Extract the (X, Y) coordinate from the center of the cell holding the provided text.  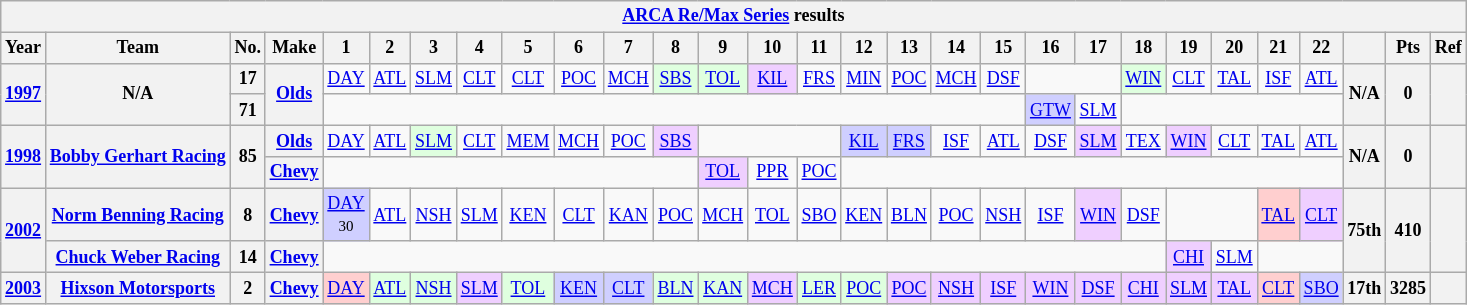
11 (819, 48)
GTW (1051, 110)
Norm Benning Racing (138, 215)
19 (1189, 48)
ARCA Re/Max Series results (734, 16)
13 (910, 48)
1998 (24, 156)
18 (1144, 48)
MEM (528, 140)
5 (528, 48)
85 (248, 156)
3285 (1408, 288)
21 (1278, 48)
4 (479, 48)
22 (1321, 48)
15 (1004, 48)
2002 (24, 230)
10 (772, 48)
16 (1051, 48)
LER (819, 288)
Year (24, 48)
1 (346, 48)
Team (138, 48)
410 (1408, 230)
75th (1364, 230)
71 (248, 110)
6 (579, 48)
TEX (1144, 140)
9 (723, 48)
Make (294, 48)
3 (434, 48)
No. (248, 48)
Chuck Weber Racing (138, 256)
2003 (24, 288)
Ref (1448, 48)
Bobby Gerhart Racing (138, 156)
1997 (24, 94)
17th (1364, 288)
7 (628, 48)
MIN (864, 78)
Hixson Motorsports (138, 288)
DAY30 (346, 215)
12 (864, 48)
Pts (1408, 48)
20 (1234, 48)
PPR (772, 172)
